Return the (x, y) coordinate for the center point of the cell that contains the specified text.  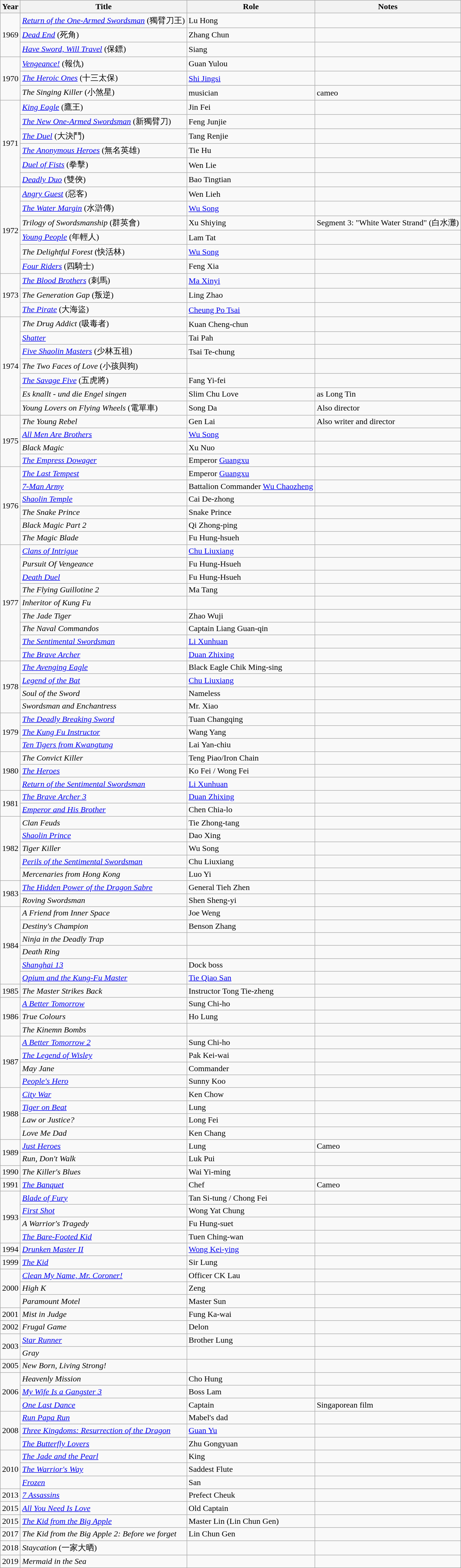
Master Lin (Lin Chun Gen) (251, 1521)
as Long Tin (388, 394)
Saddest Flute (251, 1469)
2005 (10, 1366)
Qi Zhong-ping (251, 525)
Joe Weng (251, 913)
Four Riders (四騎士) (103, 266)
The Empress Dowager (103, 460)
Wong Kei-ying (251, 1250)
Snake Prince (251, 512)
1971 (10, 143)
The Killer's Blues (103, 1172)
Shi Jingsi (251, 78)
Emperor and His Brother (103, 809)
Trilogy of Swordsmanship (群英會) (103, 223)
Death Duel (103, 577)
1990 (10, 1172)
Wen Lieh (251, 194)
Black Eagle Chik Ming-sing (251, 667)
The Hidden Power of the Dragon Sabre (103, 887)
The Heroes (103, 771)
Lu Hong (251, 20)
Fung Ka-wai (251, 1314)
Young Lovers on Flying Wheels (電單車) (103, 408)
The Snake Prince (103, 512)
A Friend from Inner Space (103, 913)
Kuan Cheng-chun (251, 324)
Siang (251, 50)
Vengeance! (報仇) (103, 64)
The Convict Killer (103, 758)
The Pirate (大海盜) (103, 310)
Wai Yi-ming (251, 1172)
Roving Swordsman (103, 900)
Ho Lung (251, 1016)
A Better Tomorrow (103, 1004)
First Shot (103, 1210)
The Water Margin (水滸傳) (103, 209)
The Brave Archer (103, 655)
Commander (251, 1068)
All Men Are Brothers (103, 435)
Destiny's Champion (103, 926)
The Kid from the Big Apple (103, 1521)
Dock boss (251, 965)
Ken Chang (251, 1133)
2013 (10, 1495)
1977 (10, 603)
Teng Piao/Iron Chain (251, 758)
1969 (10, 35)
1988 (10, 1114)
Run Papa Run (103, 1417)
A Better Tomorrow 2 (103, 1043)
cameo (388, 93)
Tuen Ching-wan (251, 1237)
The New One-Armed Swordsman (新獨臂刀) (103, 122)
2006 (10, 1392)
Wen Lie (251, 165)
Lai Yan-chiu (251, 745)
1973 (10, 295)
Tuan Changqing (251, 719)
True Colours (103, 1016)
1985 (10, 991)
The Bare-Footed Kid (103, 1237)
Blade of Fury (103, 1198)
San (251, 1482)
Swordsman and Enchantress (103, 706)
The Naval Commandos (103, 629)
Singaporean film (388, 1405)
The Heroic Ones (十三太保) (103, 78)
Cheung Po Tsai (251, 310)
Zhao Wuji (251, 615)
The Magic Blade (103, 538)
The Warrior's Way (103, 1469)
Prefect Cheuk (251, 1495)
Also writer and director (388, 422)
The Sentimental Swordsman (103, 642)
Ma Tang (251, 590)
Zhu Gongyuan (251, 1443)
Xu Shiying (251, 223)
2002 (10, 1327)
Segment 3: "White Water Strand" (白水灘) (388, 223)
2019 (10, 1562)
1987 (10, 1062)
Angry Guest (惡客) (103, 194)
Ling Zhao (251, 296)
The Young Rebel (103, 422)
Pursuit Of Vengeance (103, 564)
2018 (10, 1548)
Cai De-zhong (251, 499)
1972 (10, 230)
The Blood Brothers (刺馬) (103, 281)
Black Magic Part 2 (103, 525)
Love Me Dad (103, 1133)
Luo Yi (251, 874)
Xu Nuo (251, 448)
Zeng (251, 1288)
Five Shaolin Masters (少林五祖) (103, 351)
The Generation Gap (叛逆) (103, 296)
The Kinemn Bombs (103, 1029)
7-Man Army (103, 486)
The Kid from the Big Apple 2: Before we forget (103, 1534)
musician (251, 93)
Tang Renjie (251, 136)
Mabel's dad (251, 1417)
Shanghai 13 (103, 965)
Clan Feuds (103, 823)
7 Assassins (103, 1495)
Mermaid in the Sea (103, 1562)
Black Magic (103, 448)
1975 (10, 441)
Clans of Intrigue (103, 551)
Gen Lai (251, 422)
Song Da (251, 408)
Old Captain (251, 1508)
Role (251, 7)
Dao Xing (251, 836)
Death Ring (103, 952)
Battalion Commander Wu Chaozheng (251, 486)
The Anonymous Heroes (無名英雄) (103, 151)
The Kung Fu Instructor (103, 732)
Delon (251, 1327)
Zhang Chun (251, 35)
Run, Don't Walk (103, 1159)
Chef (251, 1185)
1976 (10, 506)
The Jade and the Pearl (103, 1457)
Tan Si-tung / Chong Fei (251, 1198)
The Savage Five (五虎將) (103, 381)
2017 (10, 1534)
Guan Yulou (251, 64)
The Duel (大決鬥) (103, 136)
Bao Tingtian (251, 179)
May Jane (103, 1068)
Ken Chow (251, 1094)
Sunny Koo (251, 1081)
The Flying Guillotine 2 (103, 590)
Jin Fei (251, 107)
2010 (10, 1469)
New Born, Living Strong! (103, 1366)
Slim Chu Love (251, 394)
Fu Hung-hsueh (251, 538)
Tai Pah (251, 338)
Captain Liang Guan-qin (251, 629)
The Banquet (103, 1185)
Brother Lung (251, 1340)
Fu Hung-suet (251, 1223)
1984 (10, 945)
Tsai Te-chung (251, 351)
Paramount Motel (103, 1301)
Captain (251, 1405)
1980 (10, 771)
Tiger Killer (103, 849)
1983 (10, 894)
The Avenging Eagle (103, 667)
Soul of the Sword (103, 693)
Instructor Tong Tie-zheng (251, 991)
City War (103, 1094)
1989 (10, 1152)
The Kid (103, 1262)
Cho Hung (251, 1379)
Just Heroes (103, 1146)
Have Sword, Will Travel (保鏢) (103, 50)
Wang Yang (251, 732)
Chen Chia-lo (251, 809)
Guan Yu (251, 1430)
Drunken Master II (103, 1250)
1981 (10, 803)
The Butterfly Lovers (103, 1443)
Pak Kei-wai (251, 1056)
The Delightful Forest (快活林) (103, 252)
Nameless (251, 693)
1993 (10, 1217)
Title (103, 7)
The Jade Tiger (103, 615)
All You Need Is Love (103, 1508)
Notes (388, 7)
Year (10, 7)
1978 (10, 687)
The Two Faces of Love (小孩與狗) (103, 366)
1999 (10, 1262)
Shen Sheng-yi (251, 900)
The Brave Archer 3 (103, 797)
Ko Fei / Wong Fei (251, 771)
The Drug Addict (吸毒者) (103, 324)
Shatter (103, 338)
Also director (388, 408)
Gray (103, 1353)
1970 (10, 78)
Opium and the Kung-Fu Master (103, 978)
1991 (10, 1185)
My Wife Is a Gangster 3 (103, 1392)
2008 (10, 1430)
2001 (10, 1314)
Legend of the Bat (103, 680)
Dead End (死角) (103, 35)
Fang Yi-fei (251, 381)
Mist in Judge (103, 1314)
People's Hero (103, 1081)
1986 (10, 1016)
Inheritor of Kung Fu (103, 603)
Frozen (103, 1482)
Luk Pui (251, 1159)
Return of the Sentimental Swordsman (103, 784)
Tie Hu (251, 151)
Duel of Fists (拳擊) (103, 165)
Ten Tigers from Kwangtung (103, 745)
1974 (10, 366)
2000 (10, 1288)
A Warrior's Tragedy (103, 1223)
Lam Tat (251, 237)
General Tieh Zhen (251, 887)
High K (103, 1288)
Feng Junjie (251, 122)
1982 (10, 849)
1979 (10, 732)
Shaolin Temple (103, 499)
Shaolin Prince (103, 836)
Wong Yat Chung (251, 1210)
Staycation (一家大晒) (103, 1548)
Boss Lam (251, 1392)
Ninja in the Deadly Trap (103, 939)
Long Fei (251, 1120)
King Eagle (鷹王) (103, 107)
Tie Zhong-tang (251, 823)
Sir Lung (251, 1262)
Benson Zhang (251, 926)
One Last Dance (103, 1405)
Master Sun (251, 1301)
Young People (年輕人) (103, 237)
Feng Xia (251, 266)
The Deadly Breaking Sword (103, 719)
Return of the One-Armed Swordsman (獨臂刀王) (103, 20)
Deadly Duo (雙俠) (103, 179)
Heavenly Mission (103, 1379)
Lin Chun Gen (251, 1534)
Frugal Game (103, 1327)
The Master Strikes Back (103, 991)
The Legend of Wisley (103, 1056)
Officer CK Lau (251, 1275)
Tie Qiao San (251, 978)
The Singing Killer (小煞星) (103, 93)
Law or Justice? (103, 1120)
Tiger on Beat (103, 1107)
Clean My Name, Mr. Coroner! (103, 1275)
Mr. Xiao (251, 706)
Ma Xinyi (251, 281)
2003 (10, 1346)
The Last Tempest (103, 473)
Mercenaries from Hong Kong (103, 874)
1994 (10, 1250)
Three Kingdoms: Resurrection of the Dragon (103, 1430)
Perils of the Sentimental Swordsman (103, 861)
Star Runner (103, 1340)
Es knallt - und die Engel singen (103, 394)
King (251, 1457)
